Provide the (X, Y) coordinate of the cell's center where the given text is located.  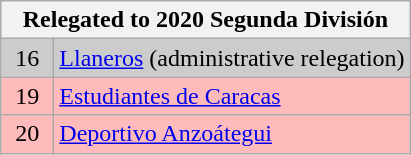
20 (28, 134)
16 (28, 58)
Llaneros (administrative relegation) (232, 58)
Estudiantes de Caracas (232, 96)
19 (28, 96)
Deportivo Anzoátegui (232, 134)
Relegated to 2020 Segunda División (206, 20)
